Return (X, Y) of the center of cell containing provided text 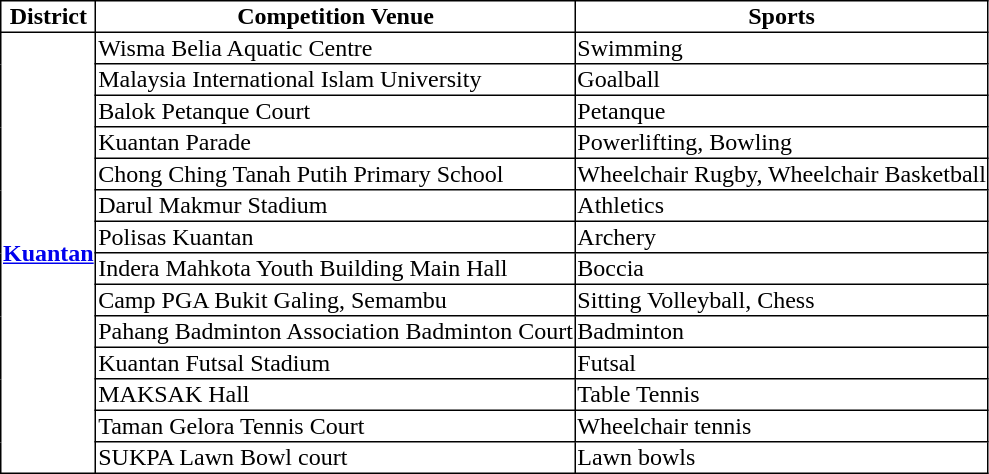
Badminton (782, 332)
Powerlifting, Bowling (782, 143)
Swimming (782, 48)
Darul Makmur Stadium (336, 206)
Pahang Badminton Association Badminton Court (336, 332)
Camp PGA Bukit Galing, Semambu (336, 300)
Taman Gelora Tennis Court (336, 426)
District (48, 17)
Goalball (782, 80)
Archery (782, 237)
Polisas Kuantan (336, 237)
Kuantan Parade (336, 143)
Malaysia International Islam University (336, 80)
Kuantan (48, 252)
Lawn bowls (782, 458)
Athletics (782, 206)
Sports (782, 17)
Indera Mahkota Youth Building Main Hall (336, 269)
Balok Petanque Court (336, 111)
Competition Venue (336, 17)
Futsal (782, 363)
Kuantan Futsal Stadium (336, 363)
Table Tennis (782, 395)
MAKSAK Hall (336, 395)
Boccia (782, 269)
Petanque (782, 111)
Wheelchair tennis (782, 426)
Wheelchair Rugby, Wheelchair Basketball (782, 174)
Sitting Volleyball, Chess (782, 300)
SUKPA Lawn Bowl court (336, 458)
Chong Ching Tanah Putih Primary School (336, 174)
Wisma Belia Aquatic Centre (336, 48)
